Pinpoint the cell where the given text exists, returning its (x, y) midpoint coordinate. 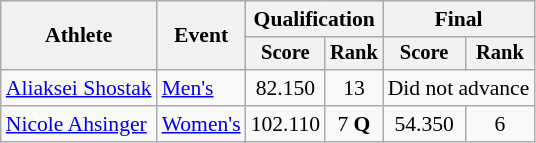
Nicole Ahsinger (79, 124)
7 Q (354, 124)
Did not advance (459, 88)
Men's (202, 88)
Event (202, 36)
82.150 (286, 88)
Final (459, 19)
Qualification (314, 19)
54.350 (424, 124)
102.110 (286, 124)
Aliaksei Shostak (79, 88)
Athlete (79, 36)
6 (500, 124)
Women's (202, 124)
13 (354, 88)
